Search for the cell housing the specified text and yield its [X, Y] center coordinate. 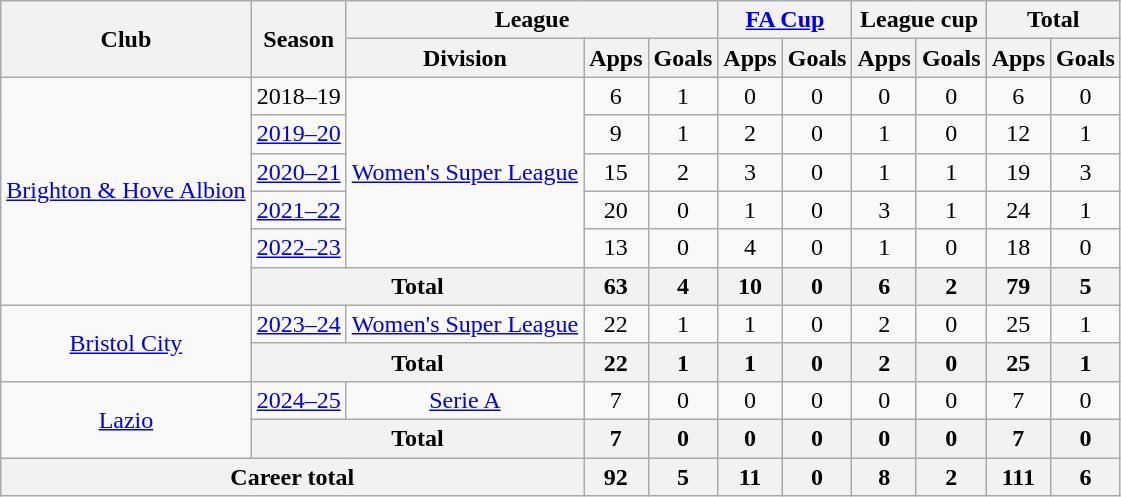
2018–19 [298, 96]
2021–22 [298, 210]
92 [616, 477]
Career total [292, 477]
Club [126, 39]
10 [750, 286]
18 [1018, 248]
79 [1018, 286]
League [532, 20]
9 [616, 134]
19 [1018, 172]
111 [1018, 477]
Serie A [464, 400]
2019–20 [298, 134]
2024–25 [298, 400]
24 [1018, 210]
2020–21 [298, 172]
Bristol City [126, 343]
63 [616, 286]
2022–23 [298, 248]
FA Cup [785, 20]
Brighton & Hove Albion [126, 191]
11 [750, 477]
2023–24 [298, 324]
8 [884, 477]
13 [616, 248]
15 [616, 172]
Lazio [126, 419]
Division [464, 58]
12 [1018, 134]
Season [298, 39]
20 [616, 210]
League cup [919, 20]
